Return the (X, Y) coordinate for the center point of the cell that contains the specified text.  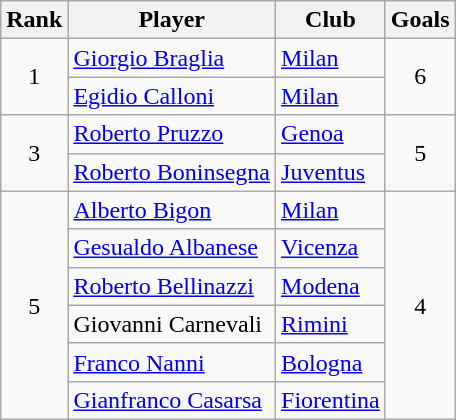
Gianfranco Casarsa (172, 400)
6 (420, 77)
Fiorentina (331, 400)
Bologna (331, 362)
Giorgio Braglia (172, 58)
Goals (420, 20)
Player (172, 20)
Juventus (331, 172)
Modena (331, 286)
Genoa (331, 134)
Roberto Pruzzo (172, 134)
4 (420, 305)
Alberto Bigon (172, 210)
Roberto Bellinazzi (172, 286)
3 (34, 153)
Franco Nanni (172, 362)
Egidio Calloni (172, 96)
Gesualdo Albanese (172, 248)
Club (331, 20)
Vicenza (331, 248)
Giovanni Carnevali (172, 324)
Rank (34, 20)
Rimini (331, 324)
Roberto Boninsegna (172, 172)
1 (34, 77)
